Find where the given text appears and provide that cell's center as [x, y] coordinate. 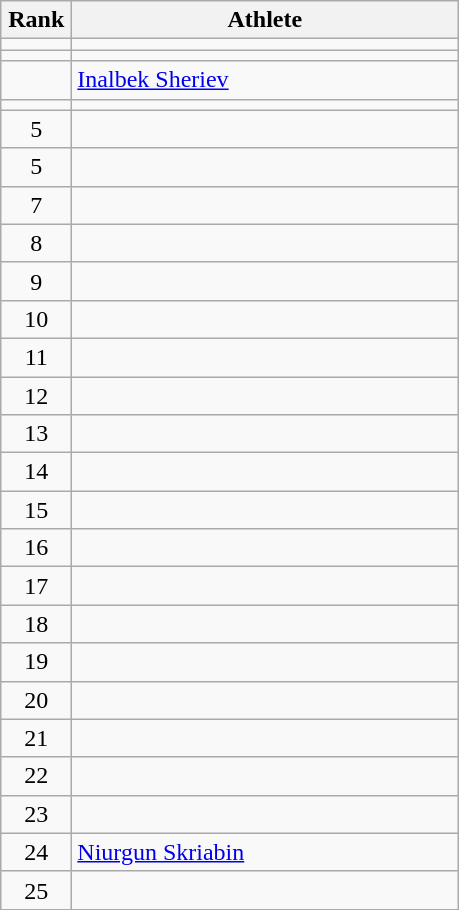
15 [36, 510]
16 [36, 548]
14 [36, 472]
19 [36, 662]
Niurgun Skriabin [265, 852]
11 [36, 357]
23 [36, 814]
9 [36, 281]
Inalbek Sheriev [265, 80]
18 [36, 624]
Athlete [265, 20]
13 [36, 434]
17 [36, 586]
8 [36, 243]
22 [36, 776]
10 [36, 319]
7 [36, 205]
12 [36, 395]
20 [36, 700]
24 [36, 852]
25 [36, 890]
21 [36, 738]
Rank [36, 20]
